Find where the given text appears and provide that cell's center as (X, Y) coordinate. 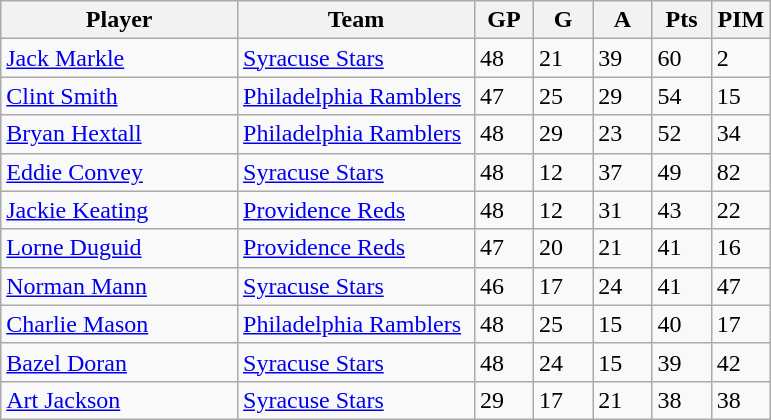
43 (682, 210)
31 (622, 210)
20 (564, 248)
60 (682, 58)
Team (356, 20)
GP (504, 20)
23 (622, 134)
Clint Smith (120, 96)
Art Jackson (120, 400)
46 (504, 286)
82 (740, 172)
A (622, 20)
Jack Markle (120, 58)
Bazel Doran (120, 362)
Player (120, 20)
40 (682, 324)
Eddie Convey (120, 172)
49 (682, 172)
Pts (682, 20)
54 (682, 96)
Charlie Mason (120, 324)
2 (740, 58)
22 (740, 210)
52 (682, 134)
Lorne Duguid (120, 248)
16 (740, 248)
Bryan Hextall (120, 134)
G (564, 20)
37 (622, 172)
34 (740, 134)
PIM (740, 20)
Jackie Keating (120, 210)
Norman Mann (120, 286)
42 (740, 362)
